Locate the cell with the specified text and output its [x, y] center coordinate. 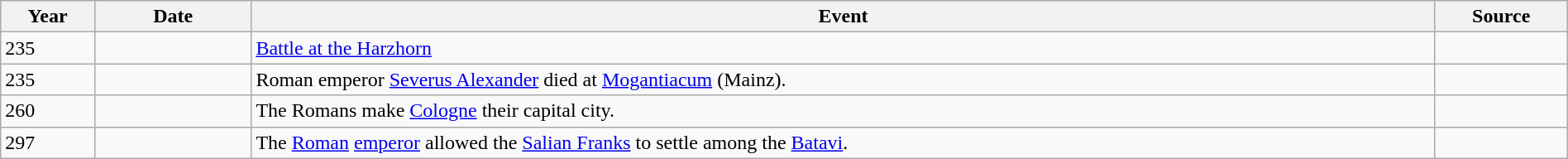
260 [48, 111]
Event [844, 17]
The Romans make Cologne their capital city. [844, 111]
Source [1501, 17]
Date [172, 17]
297 [48, 142]
The Roman emperor allowed the Salian Franks to settle among the Batavi. [844, 142]
Battle at the Harzhorn [844, 48]
Roman emperor Severus Alexander died at Mogantiacum (Mainz). [844, 79]
Year [48, 17]
